Capture the cell that displays the provided text and extract its (x, y) central coordinate. 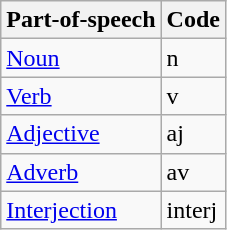
Code (193, 20)
Interjection (81, 210)
Part-of-speech (81, 20)
v (193, 96)
Adverb (81, 172)
Noun (81, 58)
interj (193, 210)
av (193, 172)
Verb (81, 96)
aj (193, 134)
Adjective (81, 134)
n (193, 58)
